Determine the (X, Y) coordinate at the center of the cell enclosing the given text.  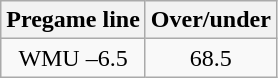
Pregame line (74, 20)
Over/under (210, 20)
68.5 (210, 58)
WMU –6.5 (74, 58)
